Identify which cell holds the provided text, then report its [X, Y] central coordinate. 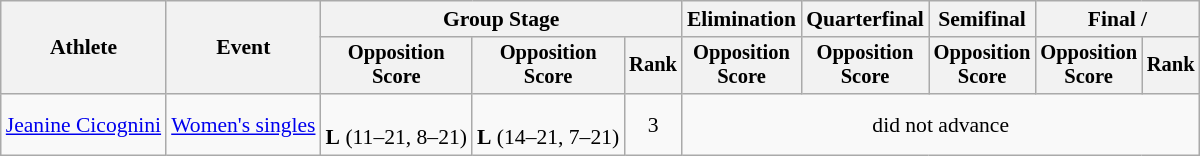
Event [243, 48]
3 [653, 124]
Women's singles [243, 124]
did not advance [941, 124]
Final / [1117, 19]
Elimination [742, 19]
L (14–21, 7–21) [548, 124]
Jeanine Cicognini [84, 124]
Semifinal [982, 19]
Group Stage [502, 19]
L (11–21, 8–21) [396, 124]
Athlete [84, 48]
Quarterfinal [865, 19]
